Detect which cell encompasses the target text, then output its (X, Y) center coordinate. 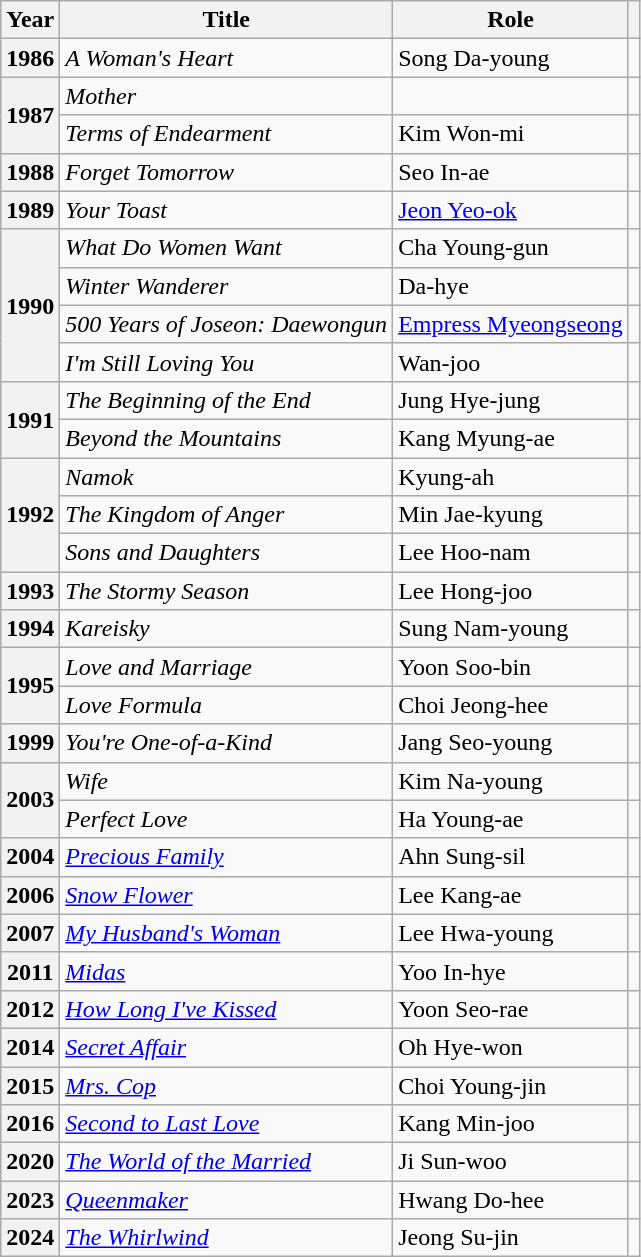
Namok (226, 477)
2024 (30, 1238)
1994 (30, 629)
Jang Seo-young (511, 743)
1989 (30, 210)
Min Jae-kyung (511, 515)
Hwang Do-hee (511, 1200)
Ji Sun-woo (511, 1162)
Snow Flower (226, 895)
Kang Myung-ae (511, 438)
Title (226, 20)
2004 (30, 857)
Seo In-ae (511, 172)
Wan-joo (511, 362)
Da-hye (511, 286)
Mrs. Cop (226, 1085)
Yoon Seo-rae (511, 1009)
2016 (30, 1124)
1992 (30, 515)
Sung Nam-young (511, 629)
Lee Hoo-nam (511, 553)
Lee Kang-ae (511, 895)
The Kingdom of Anger (226, 515)
2011 (30, 971)
Year (30, 20)
1990 (30, 305)
Forget Tomorrow (226, 172)
2012 (30, 1009)
1988 (30, 172)
The Beginning of the End (226, 400)
How Long I've Kissed (226, 1009)
My Husband's Woman (226, 933)
Lee Hong-joo (511, 591)
1986 (30, 58)
1991 (30, 419)
2003 (30, 800)
Mother (226, 96)
Love and Marriage (226, 667)
Role (511, 20)
What Do Women Want (226, 248)
2014 (30, 1047)
The Stormy Season (226, 591)
1987 (30, 115)
Love Formula (226, 705)
The World of the Married (226, 1162)
Jeong Su-jin (511, 1238)
Kyung-ah (511, 477)
Precious Family (226, 857)
Choi Jeong-hee (511, 705)
Your Toast (226, 210)
Kareisky (226, 629)
Terms of Endearment (226, 134)
Sons and Daughters (226, 553)
A Woman's Heart (226, 58)
Perfect Love (226, 819)
Yoo In-hye (511, 971)
Kim Na-young (511, 781)
Winter Wanderer (226, 286)
Cha Young-gun (511, 248)
2023 (30, 1200)
Jeon Yeo-ok (511, 210)
Kang Min-joo (511, 1124)
Queenmaker (226, 1200)
Choi Young-jin (511, 1085)
2015 (30, 1085)
You're One-of-a-Kind (226, 743)
Wife (226, 781)
Second to Last Love (226, 1124)
Ha Young-ae (511, 819)
1993 (30, 591)
2020 (30, 1162)
Yoon Soo-bin (511, 667)
Jung Hye-jung (511, 400)
Empress Myeongseong (511, 324)
2007 (30, 933)
Song Da-young (511, 58)
Kim Won-mi (511, 134)
500 Years of Joseon: Daewongun (226, 324)
1999 (30, 743)
Secret Affair (226, 1047)
Ahn Sung-sil (511, 857)
1995 (30, 686)
The Whirlwind (226, 1238)
Beyond the Mountains (226, 438)
2006 (30, 895)
Lee Hwa-young (511, 933)
Oh Hye-won (511, 1047)
Midas (226, 971)
I'm Still Loving You (226, 362)
